Return the (x, y) coordinate for the center point of the cell that contains the specified text.  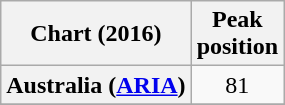
Chart (2016) (96, 34)
Australia (ARIA) (96, 85)
81 (237, 85)
Peak position (237, 34)
